For the text-containing cell, return its midpoint in [X, Y] coordinate format. 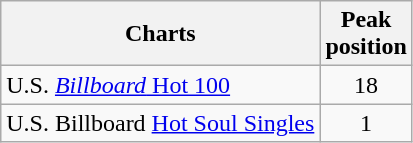
U.S. Billboard Hot 100 [160, 85]
Charts [160, 34]
Peakposition [366, 34]
1 [366, 123]
18 [366, 85]
U.S. Billboard Hot Soul Singles [160, 123]
